Identify which cell holds the provided text, then report its (x, y) central coordinate. 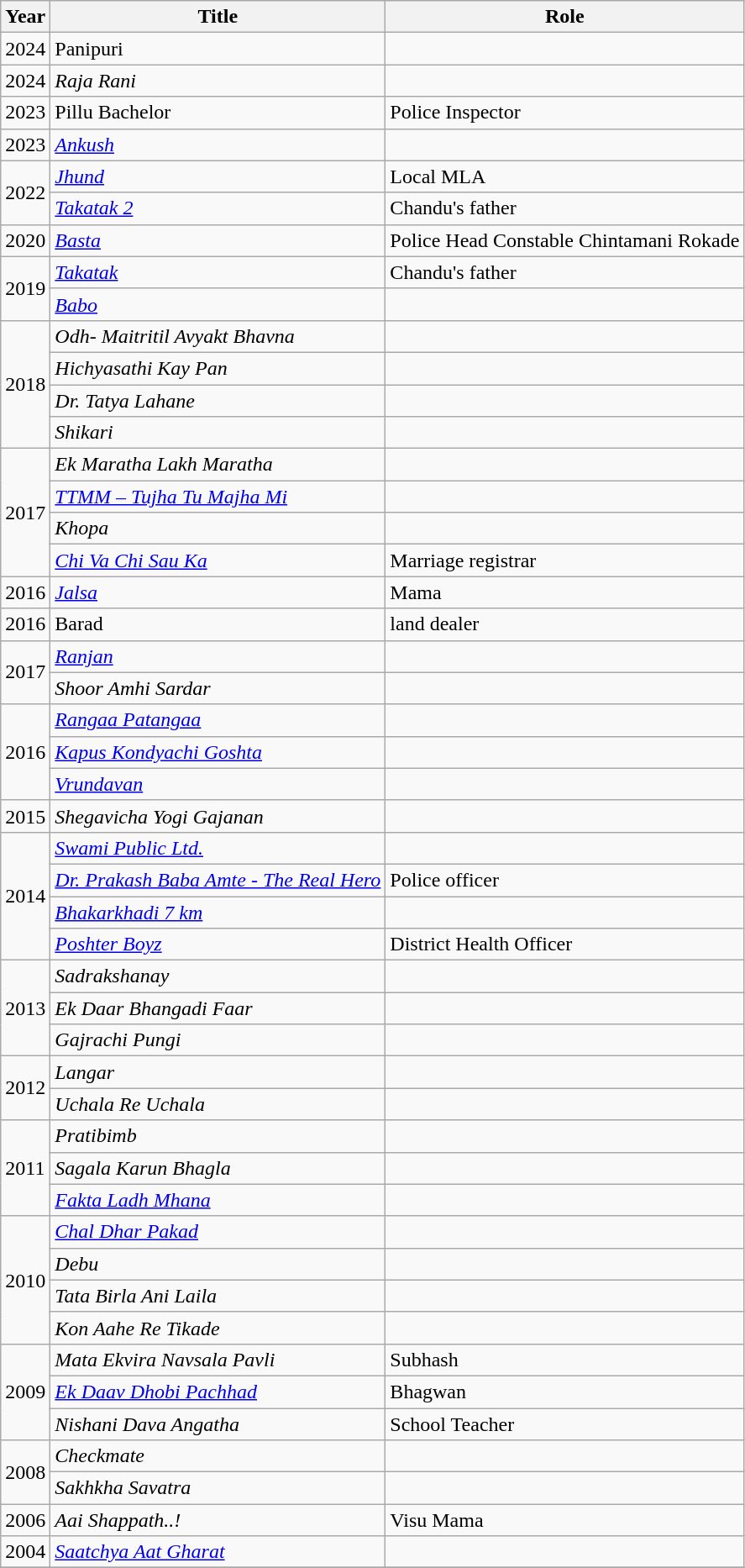
2019 (25, 288)
Khopa (218, 529)
TTMM – Tujha Tu Majha Mi (218, 497)
Dr. Tatya Lahane (218, 401)
2015 (25, 816)
2011 (25, 1168)
Checkmate (218, 1456)
2018 (25, 384)
Local MLA (564, 176)
Pratibimb (218, 1136)
2009 (25, 1392)
Chi Va Chi Sau Ka (218, 560)
Swami Public Ltd. (218, 848)
Takatak 2 (218, 208)
Babo (218, 304)
Uchala Re Uchala (218, 1104)
Panipuri (218, 49)
Kapus Kondyachi Goshta (218, 752)
Debu (218, 1264)
land dealer (564, 624)
2006 (25, 1520)
Police officer (564, 880)
Rangaa Patangaa (218, 720)
Year (25, 17)
Basta (218, 240)
Ranjan (218, 656)
Hichyasathi Kay Pan (218, 368)
2008 (25, 1472)
Visu Mama (564, 1520)
Aai Shappath..! (218, 1520)
Barad (218, 624)
Raja Rani (218, 81)
Jalsa (218, 592)
School Teacher (564, 1424)
Police Inspector (564, 113)
2004 (25, 1552)
Bhagwan (564, 1392)
2022 (25, 192)
Shikari (218, 433)
2020 (25, 240)
Tata Birla Ani Laila (218, 1296)
2013 (25, 1008)
Ek Daar Bhangadi Faar (218, 1008)
Saatchya Aat Gharat (218, 1552)
Sakhkha Savatra (218, 1488)
Subhash (564, 1360)
2012 (25, 1088)
Kon Aahe Re Tikade (218, 1328)
Jhund (218, 176)
Role (564, 17)
Takatak (218, 272)
Langar (218, 1072)
Dr. Prakash Baba Amte - The Real Hero (218, 880)
Fakta Ladh Mhana (218, 1200)
Ek Maratha Lakh Maratha (218, 465)
Ek Daav Dhobi Pachhad (218, 1392)
Title (218, 17)
Police Head Constable Chintamani Rokade (564, 240)
Chal Dhar Pakad (218, 1232)
Gajrachi Pungi (218, 1040)
Marriage registrar (564, 560)
Mama (564, 592)
Sagala Karun Bhagla (218, 1168)
Pillu Bachelor (218, 113)
Odh- Maitritil Avyakt Bhavna (218, 336)
Vrundavan (218, 784)
District Health Officer (564, 944)
2014 (25, 896)
Bhakarkhadi 7 km (218, 912)
Sadrakshanay (218, 976)
Nishani Dava Angatha (218, 1424)
Ankush (218, 145)
Shoor Amhi Sardar (218, 688)
Poshter Boyz (218, 944)
Mata Ekvira Navsala Pavli (218, 1360)
2010 (25, 1280)
Shegavicha Yogi Gajanan (218, 816)
